Identify which cell holds the provided text, then report its [x, y] central coordinate. 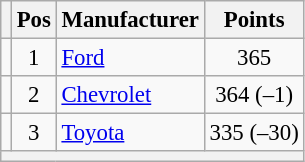
335 (–30) [254, 133]
1 [34, 58]
Ford [130, 58]
Points [254, 20]
364 (–1) [254, 95]
3 [34, 133]
Chevrolet [130, 95]
2 [34, 95]
Toyota [130, 133]
Pos [34, 20]
365 [254, 58]
Manufacturer [130, 20]
